Determine the [X, Y] coordinate at the center of the cell enclosing the given text.  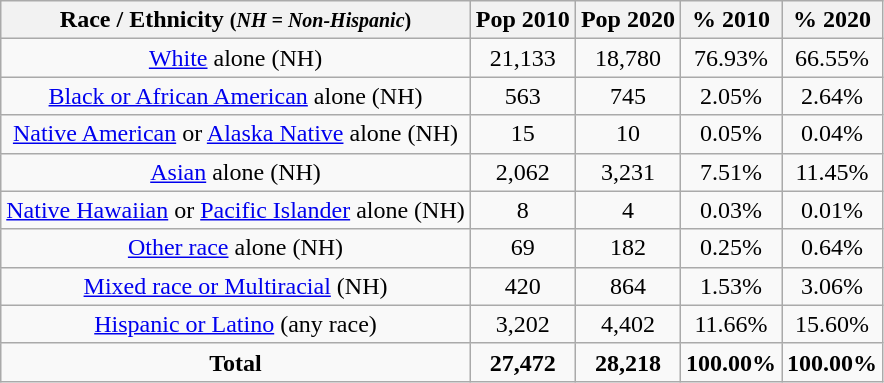
Native American or Alaska Native alone (NH) [236, 134]
420 [522, 286]
Native Hawaiian or Pacific Islander alone (NH) [236, 210]
% 2020 [832, 20]
Race / Ethnicity (NH = Non-Hispanic) [236, 20]
0.64% [832, 248]
8 [522, 210]
76.93% [730, 58]
Other race alone (NH) [236, 248]
0.25% [730, 248]
Total [236, 362]
15 [522, 134]
18,780 [628, 58]
4,402 [628, 324]
2.64% [832, 96]
21,133 [522, 58]
0.03% [730, 210]
182 [628, 248]
7.51% [730, 172]
864 [628, 286]
66.55% [832, 58]
Hispanic or Latino (any race) [236, 324]
11.45% [832, 172]
745 [628, 96]
3,231 [628, 172]
3,202 [522, 324]
28,218 [628, 362]
15.60% [832, 324]
Pop 2010 [522, 20]
27,472 [522, 362]
Mixed race or Multiracial (NH) [236, 286]
563 [522, 96]
Black or African American alone (NH) [236, 96]
1.53% [730, 286]
% 2010 [730, 20]
Asian alone (NH) [236, 172]
0.04% [832, 134]
4 [628, 210]
2.05% [730, 96]
69 [522, 248]
0.01% [832, 210]
0.05% [730, 134]
11.66% [730, 324]
Pop 2020 [628, 20]
2,062 [522, 172]
White alone (NH) [236, 58]
10 [628, 134]
3.06% [832, 286]
